Provide the (X, Y) coordinate of the cell's center where the given text is located.  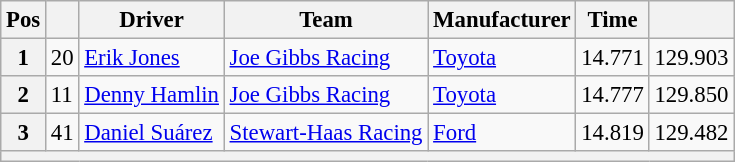
Ford (502, 133)
41 (62, 133)
Daniel Suárez (152, 133)
14.777 (612, 95)
129.482 (692, 133)
Driver (152, 20)
20 (62, 58)
129.903 (692, 58)
Denny Hamlin (152, 95)
Manufacturer (502, 20)
3 (24, 133)
2 (24, 95)
Pos (24, 20)
Team (326, 20)
14.819 (612, 133)
129.850 (692, 95)
Stewart-Haas Racing (326, 133)
Time (612, 20)
14.771 (612, 58)
11 (62, 95)
Erik Jones (152, 58)
1 (24, 58)
